Provide the (x, y) coordinate of the cell's center where the given text is located.  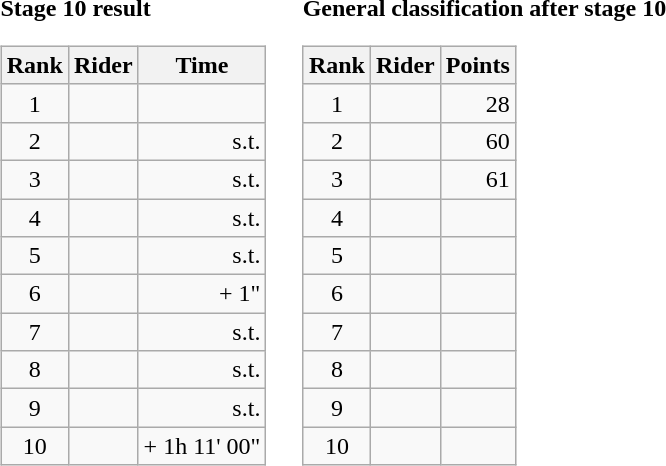
60 (478, 141)
28 (478, 103)
Time (202, 65)
+ 1h 11' 00" (202, 446)
Points (478, 65)
+ 1" (202, 294)
61 (478, 179)
